From the cell containing the given text, extract its center point as [X, Y] coordinate. 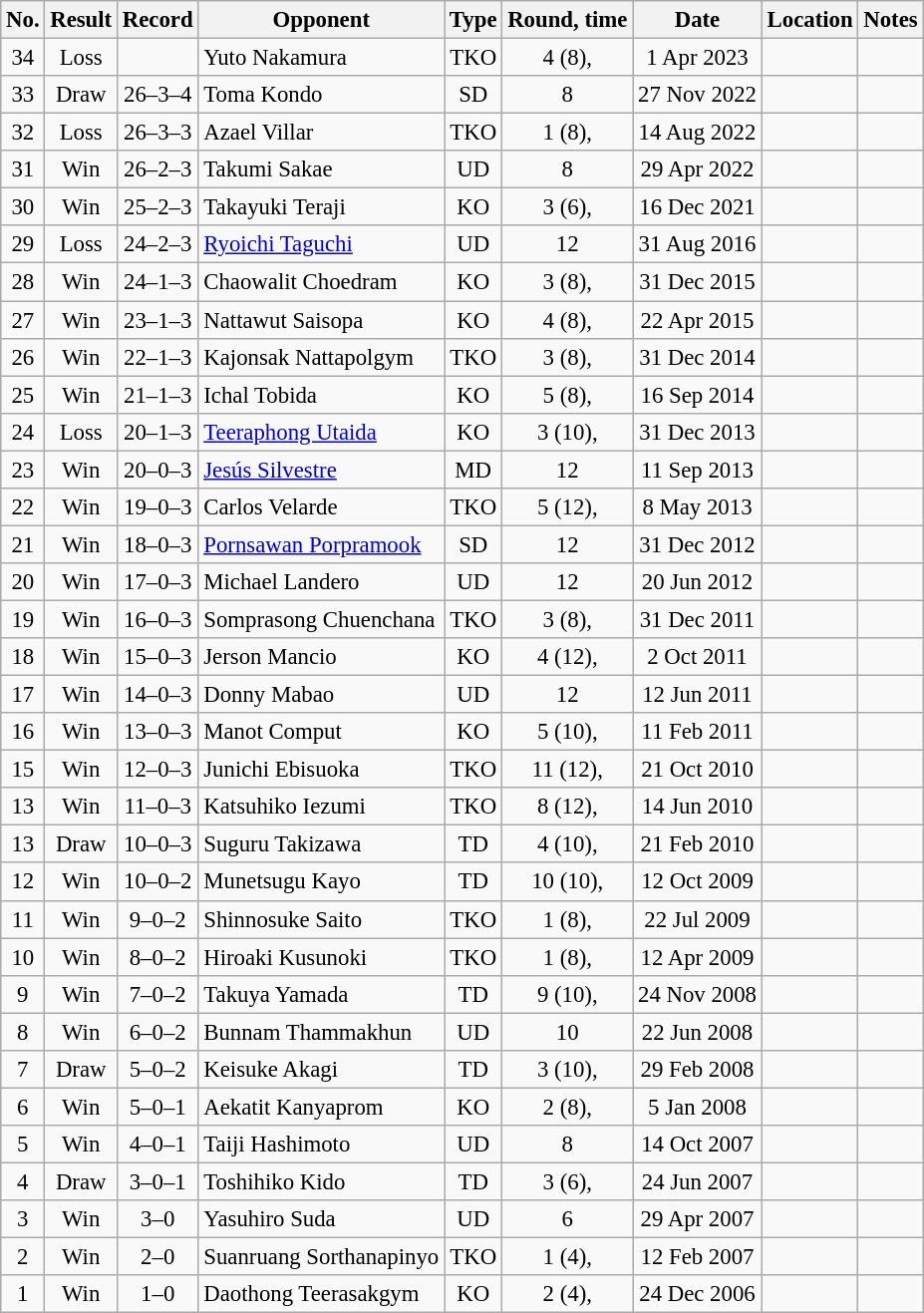
24 Jun 2007 [698, 1181]
12 Apr 2009 [698, 957]
14 Oct 2007 [698, 1145]
14 Aug 2022 [698, 133]
20–1–3 [157, 432]
27 [23, 320]
22 Apr 2015 [698, 320]
Chaowalit Choedram [321, 282]
Jesús Silvestre [321, 470]
Manot Comput [321, 732]
27 Nov 2022 [698, 95]
Somprasong Chuenchana [321, 619]
24–2–3 [157, 244]
2–0 [157, 1257]
7–0–2 [157, 994]
10–0–2 [157, 882]
Daothong Teerasakgym [321, 1294]
31 Dec 2014 [698, 357]
29 Apr 2022 [698, 169]
20–0–3 [157, 470]
29 Feb 2008 [698, 1070]
21–1–3 [157, 395]
Location [809, 20]
Type [473, 20]
17–0–3 [157, 582]
31 Dec 2013 [698, 432]
11 Feb 2011 [698, 732]
26–3–3 [157, 133]
18–0–3 [157, 544]
Nattawut Saisopa [321, 320]
Azael Villar [321, 133]
30 [23, 207]
Ryoichi Taguchi [321, 244]
4 (10), [568, 844]
1 Apr 2023 [698, 58]
Yuto Nakamura [321, 58]
14 Jun 2010 [698, 807]
24–1–3 [157, 282]
4–0–1 [157, 1145]
2 (8), [568, 1107]
11 (12), [568, 770]
12–0–3 [157, 770]
1 [23, 1294]
25 [23, 395]
21 Oct 2010 [698, 770]
Bunnam Thammakhun [321, 1032]
8 (12), [568, 807]
Carlos Velarde [321, 507]
18 [23, 657]
10 (10), [568, 882]
6–0–2 [157, 1032]
1 (4), [568, 1257]
9–0–2 [157, 919]
22 Jun 2008 [698, 1032]
31 Aug 2016 [698, 244]
Keisuke Akagi [321, 1070]
Pornsawan Porpramook [321, 544]
Suguru Takizawa [321, 844]
Aekatit Kanyaprom [321, 1107]
11 [23, 919]
Record [157, 20]
16 Sep 2014 [698, 395]
19 [23, 619]
Taiji Hashimoto [321, 1145]
3–0–1 [157, 1181]
16 [23, 732]
29 [23, 244]
31 Dec 2012 [698, 544]
21 [23, 544]
Toshihiko Kido [321, 1181]
16 Dec 2021 [698, 207]
Takuya Yamada [321, 994]
24 Nov 2008 [698, 994]
22–1–3 [157, 357]
Ichal Tobida [321, 395]
3–0 [157, 1219]
22 [23, 507]
22 Jul 2009 [698, 919]
15 [23, 770]
1–0 [157, 1294]
Takayuki Teraji [321, 207]
25–2–3 [157, 207]
MD [473, 470]
2 Oct 2011 [698, 657]
Notes [891, 20]
Takumi Sakae [321, 169]
Hiroaki Kusunoki [321, 957]
19–0–3 [157, 507]
5 [23, 1145]
Result [82, 20]
33 [23, 95]
Teeraphong Utaida [321, 432]
24 Dec 2006 [698, 1294]
9 [23, 994]
4 [23, 1181]
5–0–1 [157, 1107]
Kajonsak Nattapolgym [321, 357]
17 [23, 695]
15–0–3 [157, 657]
Donny Mabao [321, 695]
11–0–3 [157, 807]
5 (10), [568, 732]
Date [698, 20]
Round, time [568, 20]
24 [23, 432]
5–0–2 [157, 1070]
2 [23, 1257]
5 (8), [568, 395]
14–0–3 [157, 695]
26–3–4 [157, 95]
Opponent [321, 20]
34 [23, 58]
Junichi Ebisuoka [321, 770]
Michael Landero [321, 582]
4 (12), [568, 657]
12 Jun 2011 [698, 695]
Katsuhiko Iezumi [321, 807]
7 [23, 1070]
3 [23, 1219]
Jerson Mancio [321, 657]
Munetsugu Kayo [321, 882]
20 [23, 582]
12 Oct 2009 [698, 882]
23 [23, 470]
23–1–3 [157, 320]
29 Apr 2007 [698, 1219]
31 Dec 2015 [698, 282]
Yasuhiro Suda [321, 1219]
26–2–3 [157, 169]
28 [23, 282]
12 Feb 2007 [698, 1257]
16–0–3 [157, 619]
Suanruang Sorthanapinyo [321, 1257]
31 [23, 169]
No. [23, 20]
2 (4), [568, 1294]
10–0–3 [157, 844]
9 (10), [568, 994]
13–0–3 [157, 732]
20 Jun 2012 [698, 582]
Toma Kondo [321, 95]
5 Jan 2008 [698, 1107]
5 (12), [568, 507]
21 Feb 2010 [698, 844]
8 May 2013 [698, 507]
26 [23, 357]
31 Dec 2011 [698, 619]
Shinnosuke Saito [321, 919]
8–0–2 [157, 957]
11 Sep 2013 [698, 470]
32 [23, 133]
